Return [x, y] of the center of cell containing provided text 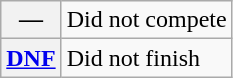
DNF [31, 58]
Did not finish [146, 58]
— [31, 20]
Did not compete [146, 20]
